Detect which cell encompasses the target text, then output its [x, y] center coordinate. 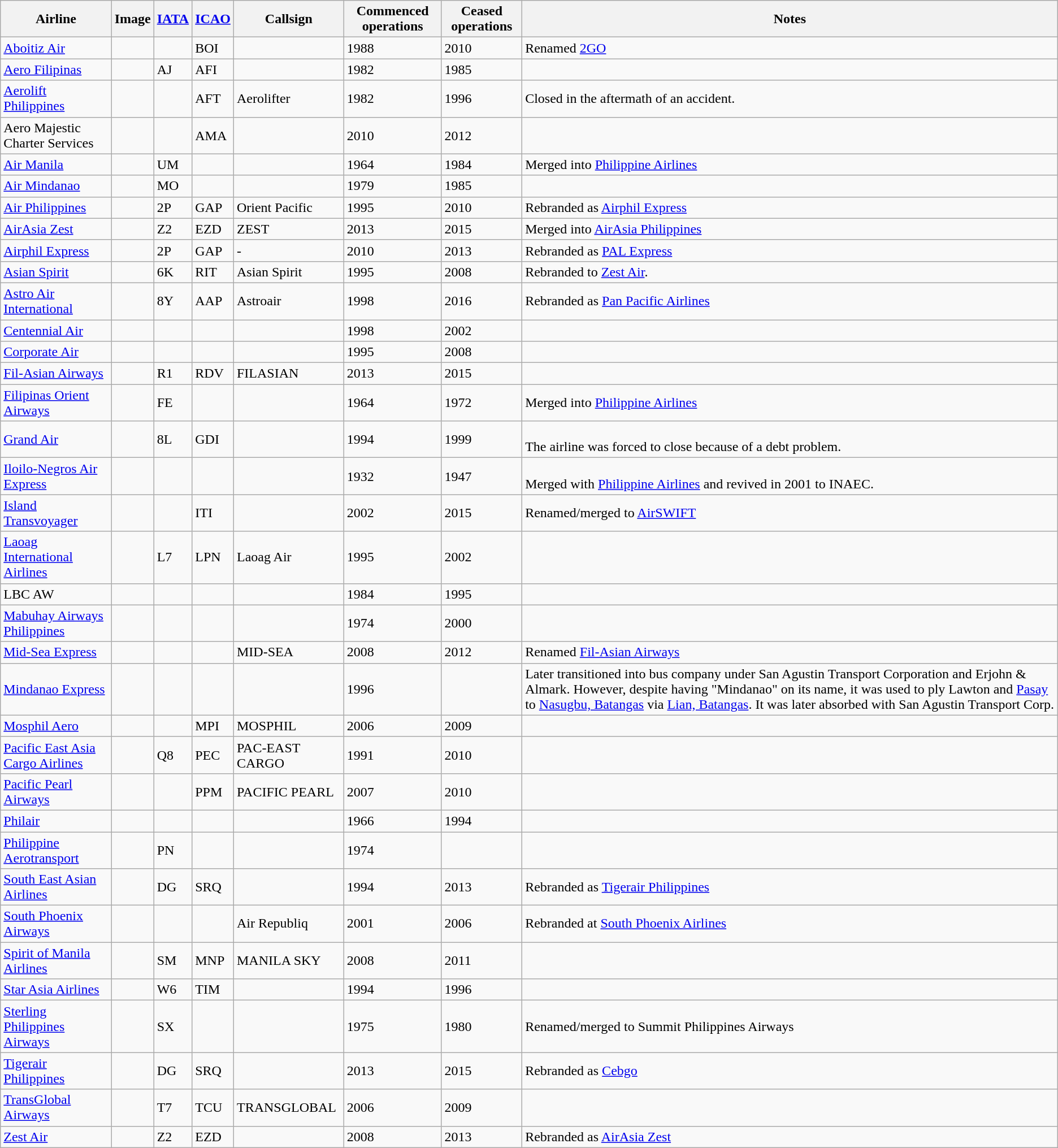
Fil-Asian Airways [56, 374]
Q8 [173, 755]
Aero Majestic Charter Services [56, 136]
IATA [173, 19]
MPI [213, 726]
ZEST [288, 229]
2001 [392, 924]
Rebranded to Zest Air. [790, 272]
Renamed 2GO [790, 48]
Air Philippines [56, 207]
Rebranded at South Phoenix Airlines [790, 924]
GDI [213, 440]
1975 [392, 1026]
Pacific East Asia Cargo Airlines [56, 755]
2016 [482, 301]
Closed in the aftermath of an accident. [790, 98]
MANILA SKY [288, 961]
Rebranded as Pan Pacific Airlines [790, 301]
Ceased operations [482, 19]
Mosphil Aero [56, 726]
1966 [392, 821]
L7 [173, 557]
1979 [392, 186]
Aerolift Philippines [56, 98]
Orient Pacific [288, 207]
T7 [173, 1108]
Astro Air International [56, 301]
Renamed/merged to AirSWIFT [790, 513]
Notes [790, 19]
RIT [213, 272]
BOI [213, 48]
PPM [213, 791]
Tigerair Philippines [56, 1071]
AFI [213, 70]
Mabuhay Airways Philippines [56, 623]
PAC-EAST CARGO [288, 755]
Corporate Air [56, 352]
South Phoenix Airways [56, 924]
Mindanao Express [56, 689]
Centennial Air [56, 331]
LPN [213, 557]
Merged into AirAsia Philippines [790, 229]
Rebranded as PAL Express [790, 250]
Commenced operations [392, 19]
MID-SEA [288, 652]
2011 [482, 961]
AirAsia Zest [56, 229]
1988 [392, 48]
Grand Air [56, 440]
The airline was forced to close because of a debt problem. [790, 440]
W6 [173, 990]
ICAO [213, 19]
TRANSGLOBAL [288, 1108]
1991 [392, 755]
Filipinas Orient Airways [56, 402]
Airline [56, 19]
AMA [213, 136]
MOSPHIL [288, 726]
Air Manila [56, 164]
TCU [213, 1108]
Aboitiz Air [56, 48]
Astroair [288, 301]
Philippine Aerotransport [56, 850]
Rebranded as Tigerair Philippines [790, 887]
Spirit of Manila Airlines [56, 961]
Aero Filipinas [56, 70]
8Y [173, 301]
Laoag International Airlines [56, 557]
- [288, 250]
RDV [213, 374]
LBC AW [56, 594]
SM [173, 961]
AJ [173, 70]
R1 [173, 374]
Renamed Fil-Asian Airways [790, 652]
South East Asian Airlines [56, 887]
8L [173, 440]
Island Transvoyager [56, 513]
FILASIAN [288, 374]
Philair [56, 821]
2000 [482, 623]
1972 [482, 402]
Merged with Philippine Airlines and revived in 2001 to INAEC. [790, 476]
Zest Air [56, 1137]
Laoag Air [288, 557]
2007 [392, 791]
Air Republiq [288, 924]
Rebranded as Airphil Express [790, 207]
Pacific Pearl Airways [56, 791]
PACIFIC PEARL [288, 791]
1932 [392, 476]
Air Mindanao [56, 186]
Sterling Philippines Airways [56, 1026]
PEC [213, 755]
Airphil Express [56, 250]
Aerolifter [288, 98]
SX [173, 1026]
TransGlobal Airways [56, 1108]
6K [173, 272]
Rebranded as AirAsia Zest [790, 1137]
Iloilo-Negros Air Express [56, 476]
Callsign [288, 19]
Star Asia Airlines [56, 990]
FE [173, 402]
MNP [213, 961]
ITI [213, 513]
1999 [482, 440]
AFT [213, 98]
1980 [482, 1026]
PN [173, 850]
MO [173, 186]
AAP [213, 301]
TIM [213, 990]
1947 [482, 476]
UM [173, 164]
Mid-Sea Express [56, 652]
Image [132, 19]
Rebranded as Cebgo [790, 1071]
Renamed/merged to Summit Philippines Airways [790, 1026]
